For the text-containing cell, return its midpoint in (x, y) coordinate format. 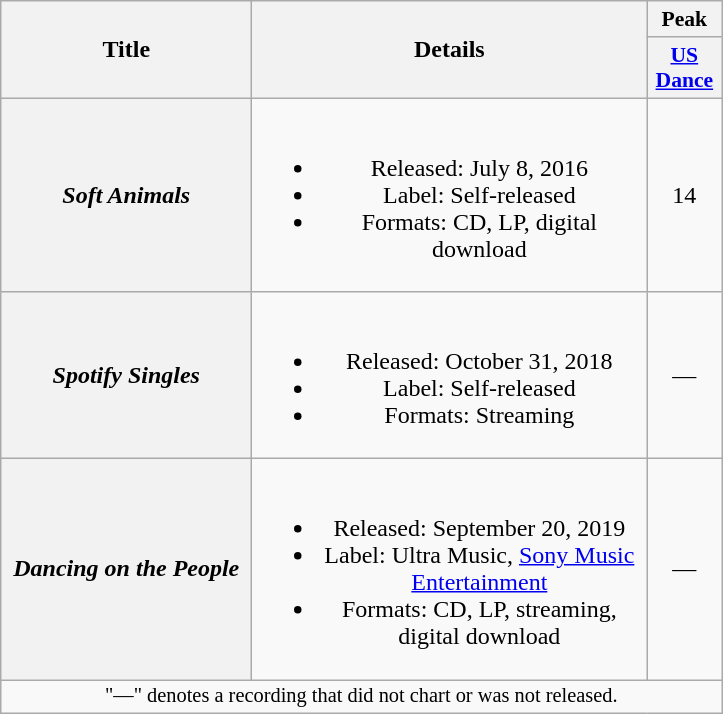
Dancing on the People (126, 570)
Peak (684, 19)
Details (450, 50)
Soft Animals (126, 195)
USDance (684, 66)
"—" denotes a recording that did not chart or was not released. (362, 697)
Released: September 20, 2019Label: Ultra Music, Sony Music EntertainmentFormats: CD, LP, streaming, digital download (450, 570)
Released: October 31, 2018Label: Self-releasedFormats: Streaming (450, 376)
Spotify Singles (126, 376)
Title (126, 50)
14 (684, 195)
Released: July 8, 2016Label: Self-releasedFormats: CD, LP, digital download (450, 195)
